Return [x, y] of the center of cell containing provided text 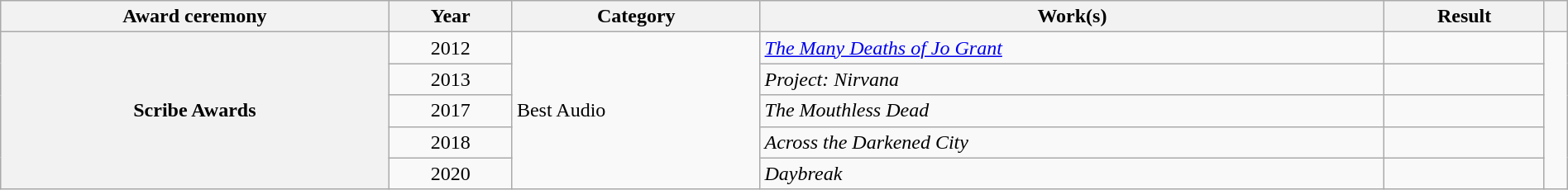
Scribe Awards [195, 111]
2017 [450, 111]
Across the Darkened City [1072, 142]
2020 [450, 173]
Year [450, 17]
Best Audio [636, 111]
2013 [450, 79]
Category [636, 17]
Daybreak [1072, 173]
Project: Nirvana [1072, 79]
The Mouthless Dead [1072, 111]
2018 [450, 142]
Work(s) [1072, 17]
The Many Deaths of Jo Grant [1072, 48]
Result [1464, 17]
2012 [450, 48]
Award ceremony [195, 17]
